Find where the given text appears and provide that cell's center as (X, Y) coordinate. 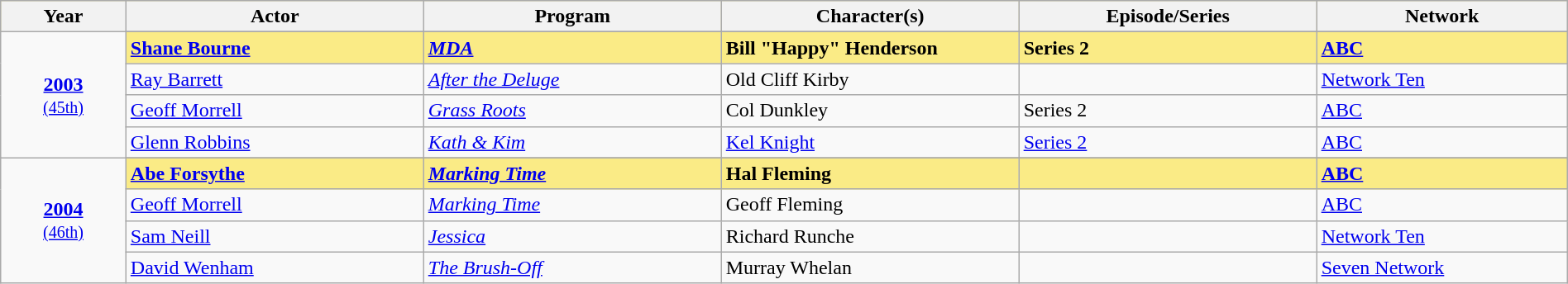
Kel Knight (870, 142)
After the Deluge (572, 79)
Glenn Robbins (275, 142)
Kath & Kim (572, 142)
2004(46th) (64, 220)
The Brush-Off (572, 267)
Geoff Fleming (870, 205)
Murray Whelan (870, 267)
Jessica (572, 236)
Actor (275, 17)
Network (1442, 17)
2003(45th) (64, 95)
Ray Barrett (275, 79)
Hal Fleming (870, 173)
Year (64, 17)
Episode/Series (1168, 17)
Character(s) (870, 17)
Sam Neill (275, 236)
Old Cliff Kirby (870, 79)
Grass Roots (572, 111)
Richard Runche (870, 236)
Seven Network (1442, 267)
Abe Forsythe (275, 173)
Shane Bourne (275, 48)
MDA (572, 48)
Program (572, 17)
Bill "Happy" Henderson (870, 48)
Col Dunkley (870, 111)
David Wenham (275, 267)
